For the text-containing cell, return its midpoint in (X, Y) coordinate format. 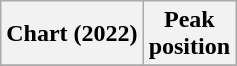
Peakposition (189, 34)
Chart (2022) (72, 34)
